Detect which cell encompasses the target text, then output its [x, y] center coordinate. 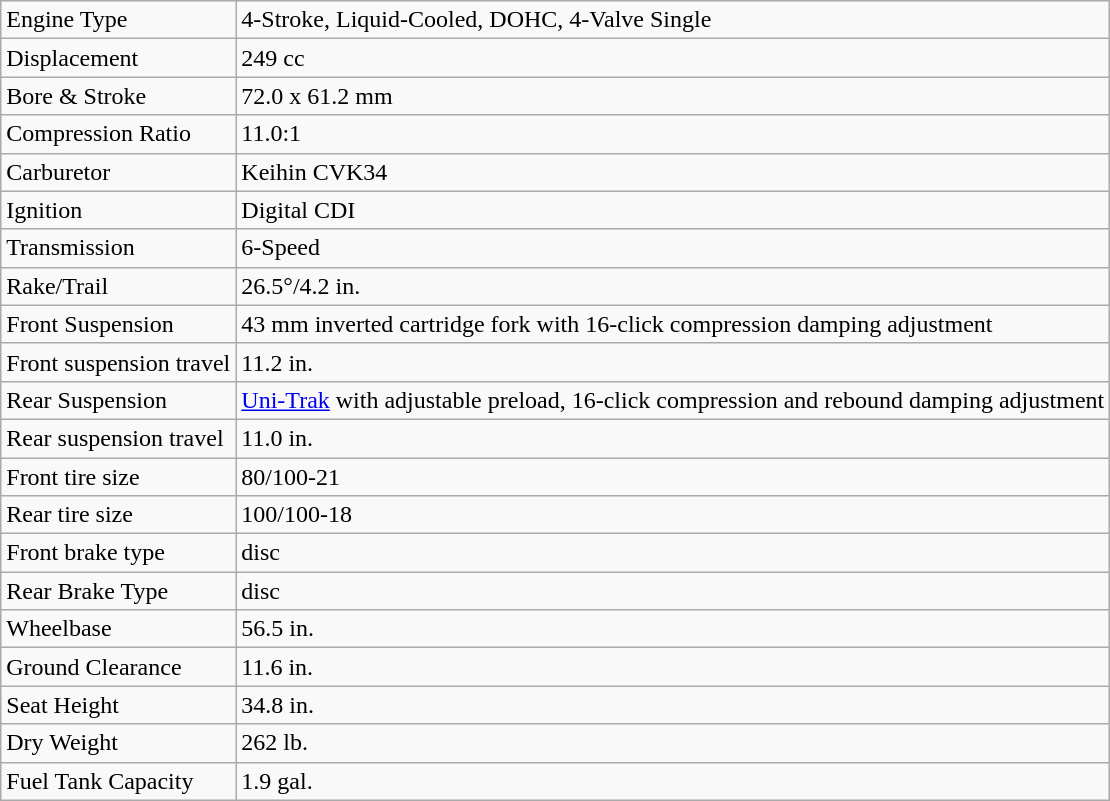
Displacement [118, 58]
249 cc [673, 58]
Digital CDI [673, 210]
26.5°/4.2 in. [673, 286]
Fuel Tank Capacity [118, 781]
11.2 in. [673, 362]
Carburetor [118, 172]
Ignition [118, 210]
262 lb. [673, 743]
80/100-21 [673, 477]
Front Suspension [118, 324]
Wheelbase [118, 629]
Rake/Trail [118, 286]
Front brake type [118, 553]
11.6 in. [673, 667]
Seat Height [118, 705]
56.5 in. [673, 629]
11.0 in. [673, 438]
11.0:1 [673, 134]
100/100-18 [673, 515]
72.0 x 61.2 mm [673, 96]
Rear tire size [118, 515]
Compression Ratio [118, 134]
Front tire size [118, 477]
43 mm inverted cartridge fork with 16-click compression damping adjustment [673, 324]
Bore & Stroke [118, 96]
6-Speed [673, 248]
Keihin CVK34 [673, 172]
Dry Weight [118, 743]
Transmission [118, 248]
Ground Clearance [118, 667]
1.9 gal. [673, 781]
Engine Type [118, 20]
4-Stroke, Liquid-Cooled, DOHC, 4-Valve Single [673, 20]
34.8 in. [673, 705]
Rear Brake Type [118, 591]
Rear suspension travel [118, 438]
Rear Suspension [118, 400]
Uni-Trak with adjustable preload, 16-click compression and rebound damping adjustment [673, 400]
Front suspension travel [118, 362]
